Capture the cell that displays the provided text and extract its [X, Y] central coordinate. 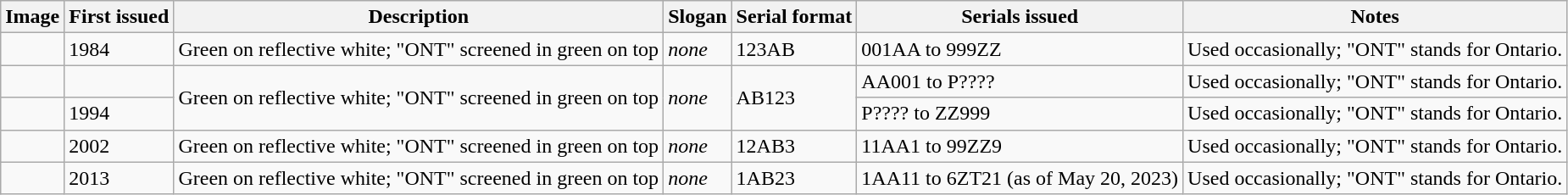
11AA1 to 99ZZ9 [1020, 146]
12AB3 [794, 146]
001AA to 999ZZ [1020, 49]
Notes [1375, 17]
1AA11 to 6ZT21 (as of May 20, 2023) [1020, 178]
1994 [119, 114]
Description [419, 17]
1984 [119, 49]
Image [32, 17]
2013 [119, 178]
1AB23 [794, 178]
First issued [119, 17]
AA001 to P???? [1020, 81]
AB123 [794, 97]
P???? to ZZ999 [1020, 114]
2002 [119, 146]
Serial format [794, 17]
Slogan [698, 17]
Serials issued [1020, 17]
123AB [794, 49]
